Provide the [X, Y] coordinate of the cell's center where the given text is located.  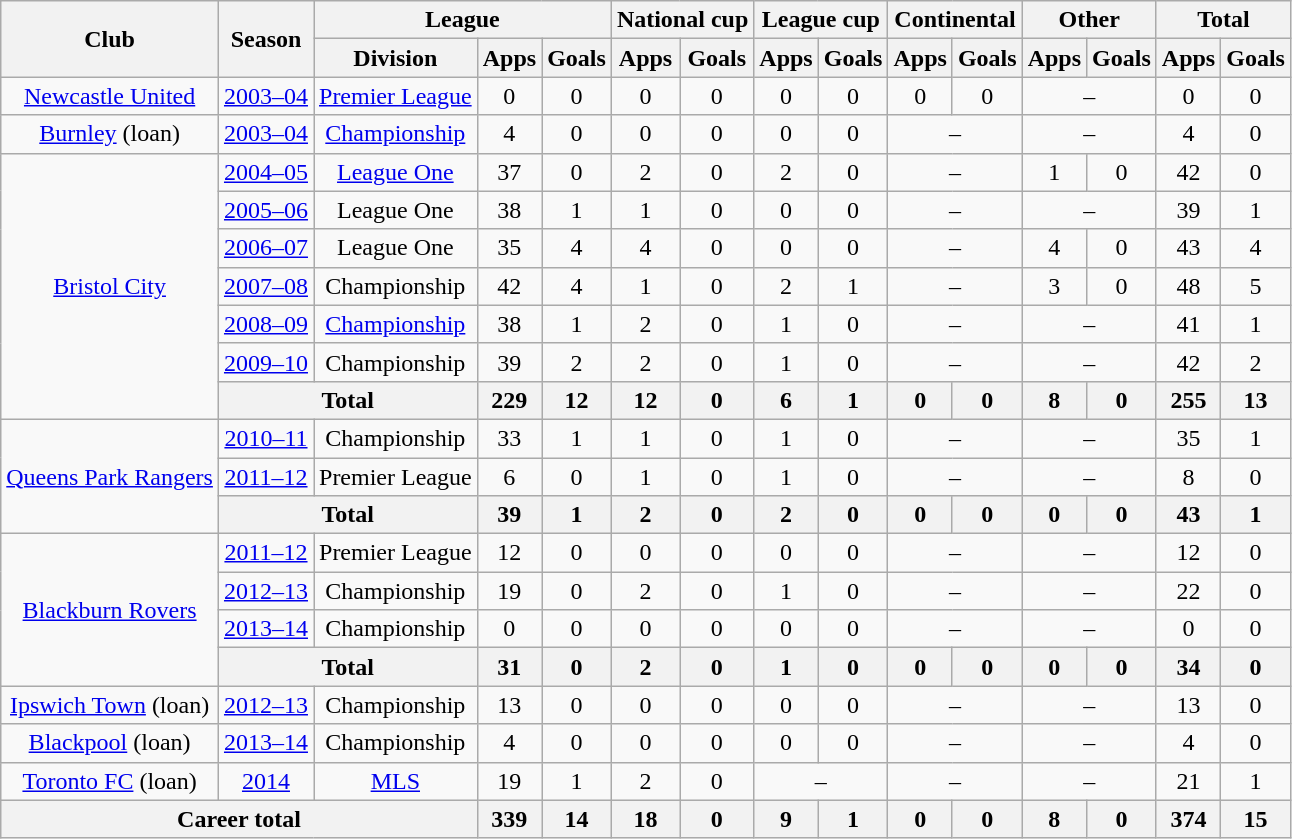
255 [1188, 400]
339 [509, 819]
Career total [239, 819]
Toronto FC (loan) [110, 781]
5 [1256, 286]
229 [509, 400]
League cup [821, 20]
2009–10 [266, 362]
Season [266, 39]
48 [1188, 286]
Ipswich Town (loan) [110, 705]
MLS [396, 781]
2007–08 [266, 286]
Club [110, 39]
Blackpool (loan) [110, 743]
2006–07 [266, 248]
15 [1256, 819]
Burnley (loan) [110, 134]
9 [786, 819]
34 [1188, 667]
League [463, 20]
Newcastle United [110, 96]
Continental [955, 20]
Bristol City [110, 286]
2005–06 [266, 210]
2008–09 [266, 324]
National cup [682, 20]
22 [1188, 591]
37 [509, 172]
2014 [266, 781]
31 [509, 667]
374 [1188, 819]
Other [1089, 20]
Blackburn Rovers [110, 610]
18 [645, 819]
41 [1188, 324]
3 [1054, 286]
14 [577, 819]
21 [1188, 781]
Division [396, 58]
33 [509, 438]
Queens Park Rangers [110, 476]
2004–05 [266, 172]
2010–11 [266, 438]
